Search for the cell housing the specified text and yield its (x, y) center coordinate. 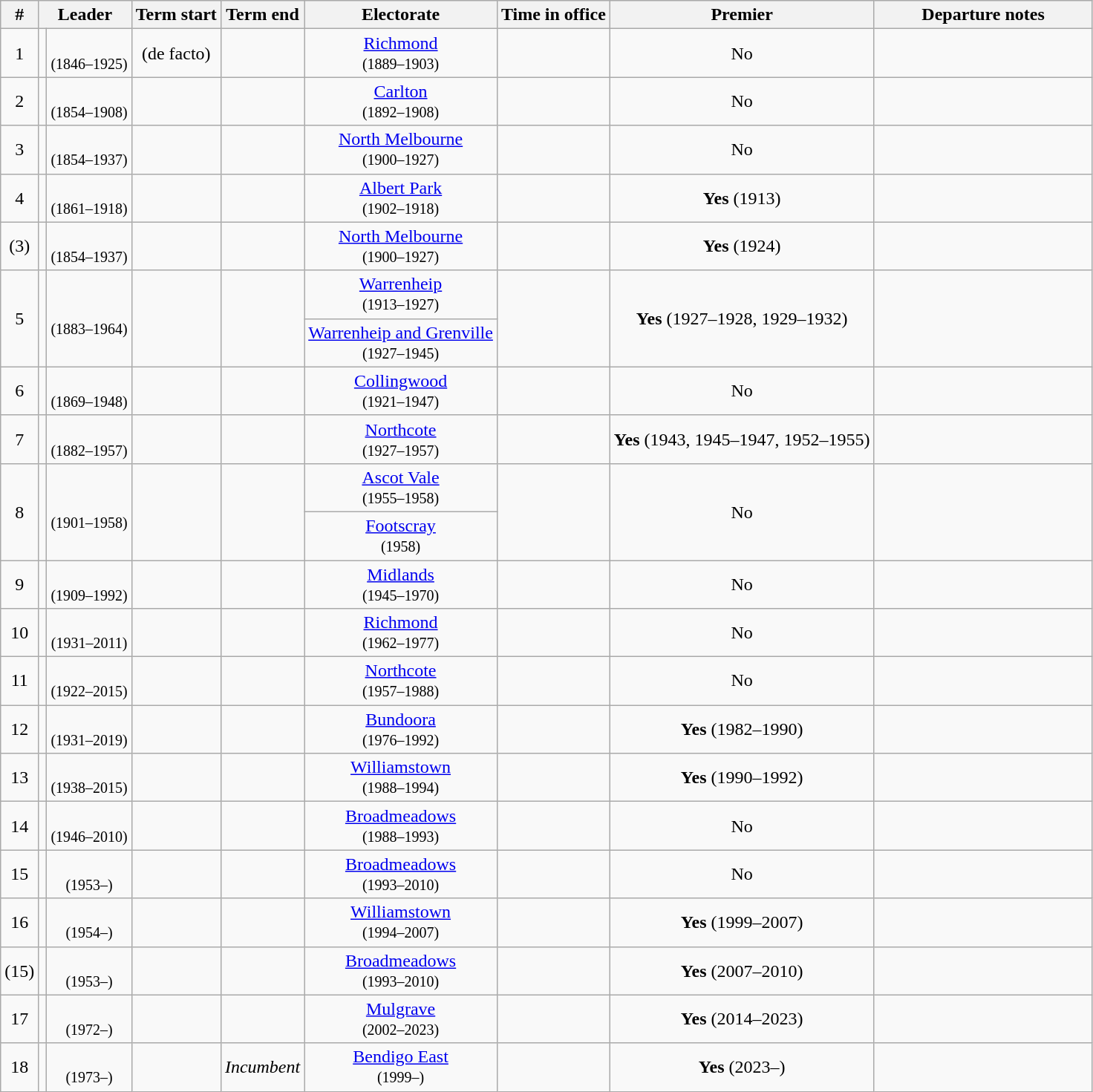
Midlands(1945–1970) (401, 583)
9 (19, 583)
Albert Park(1902–1918) (401, 197)
(1938–2015) (89, 778)
Collingwood(1921–1947) (401, 390)
(1931–2019) (89, 729)
Term start (176, 15)
# (19, 15)
10 (19, 632)
8 (19, 511)
11 (19, 681)
Yes (2014–2023) (742, 1019)
Departure notes (983, 15)
Yes (1927–1928, 1929–1932) (742, 318)
Carlton(1892–1908) (401, 101)
Williamstown(1994–2007) (401, 922)
Term end (262, 15)
4 (19, 197)
6 (19, 390)
Bundoora(1976–1992) (401, 729)
16 (19, 922)
(1922–2015) (89, 681)
(1882–1957) (89, 439)
15 (19, 874)
(1901–1958) (89, 511)
Leader (85, 15)
Yes (1913) (742, 197)
Yes (2007–2010) (742, 971)
Yes (1943, 1945–1947, 1952–1955) (742, 439)
Yes (2023–) (742, 1068)
Broadmeadows(1988–1993) (401, 825)
Yes (1982–1990) (742, 729)
Northcote(1957–1988) (401, 681)
(1861–1918) (89, 197)
Footscray(1958) (401, 536)
(1869–1948) (89, 390)
Richmond(1962–1977) (401, 632)
1 (19, 53)
(1973–) (89, 1068)
13 (19, 778)
14 (19, 825)
Incumbent (262, 1068)
(de facto) (176, 53)
Warrenheip and Grenville(1927–1945) (401, 343)
Williamstown(1988–1994) (401, 778)
(1846–1925) (89, 53)
(1931–2011) (89, 632)
Yes (1990–1992) (742, 778)
Northcote(1927–1957) (401, 439)
Bendigo East(1999–) (401, 1068)
12 (19, 729)
(15) (19, 971)
(1972–) (89, 1019)
18 (19, 1068)
17 (19, 1019)
(1883–1964) (89, 318)
Yes (1999–2007) (742, 922)
Richmond(1889–1903) (401, 53)
Warrenheip(1913–1927) (401, 294)
2 (19, 101)
Premier (742, 15)
Yes (1924) (742, 246)
Ascot Vale(1955–1958) (401, 487)
7 (19, 439)
Time in office (553, 15)
(1954–) (89, 922)
5 (19, 318)
Electorate (401, 15)
(1854–1908) (89, 101)
(1909–1992) (89, 583)
3 (19, 150)
(1946–2010) (89, 825)
(3) (19, 246)
Mulgrave(2002–2023) (401, 1019)
